Output the (X, Y) coordinate of the center of the cell containing the given text.  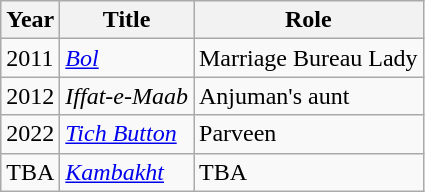
Role (309, 20)
Bol (127, 58)
Title (127, 20)
Kambakht (127, 172)
2012 (30, 96)
Parveen (309, 134)
Year (30, 20)
2022 (30, 134)
Tich Button (127, 134)
Marriage Bureau Lady (309, 58)
2011 (30, 58)
Iffat-e-Maab (127, 96)
Anjuman's aunt (309, 96)
